Identify which cell holds the provided text, then report its (X, Y) central coordinate. 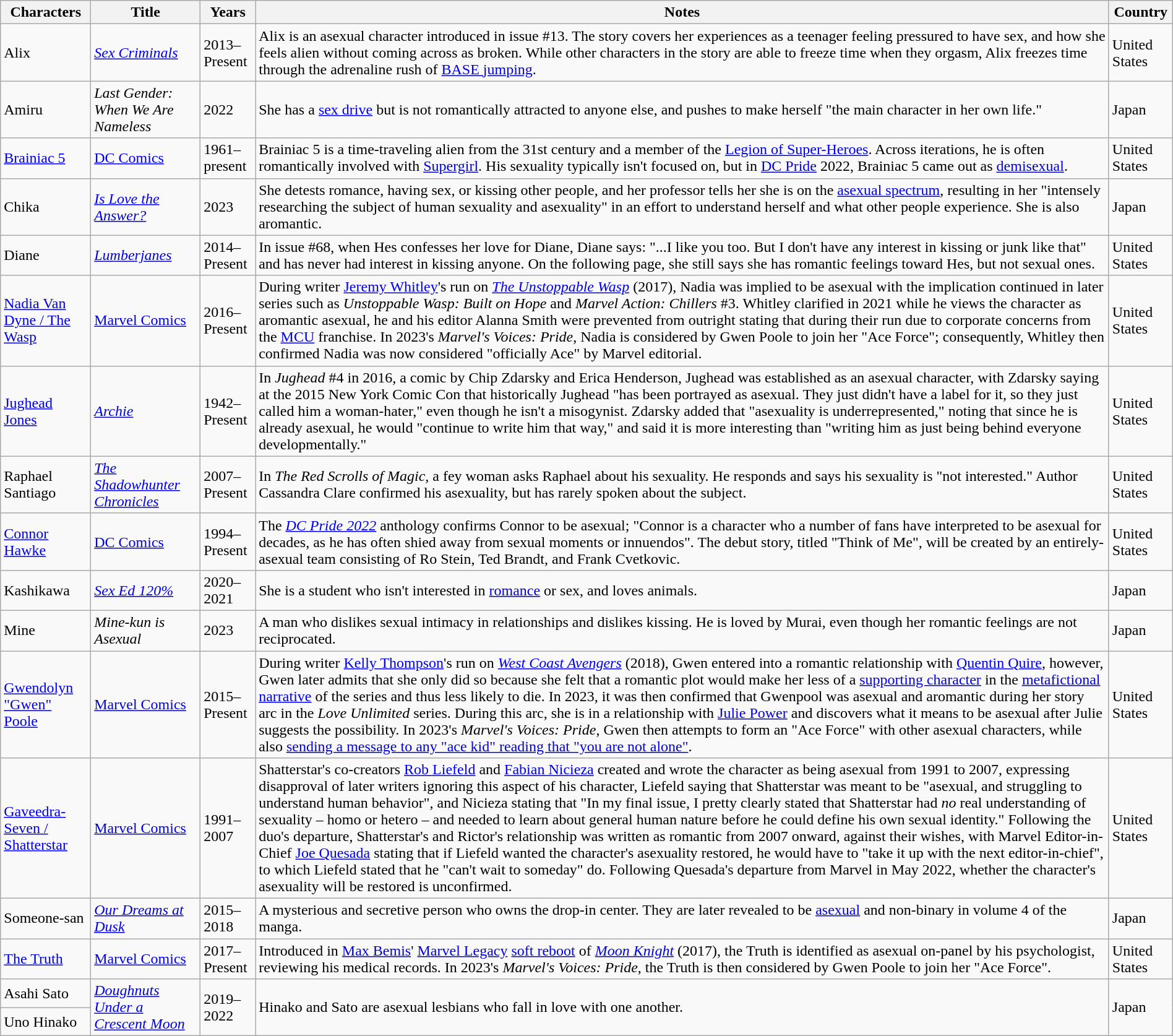
Years (228, 12)
2017–Present (228, 959)
Hinako and Sato are asexual lesbians who fall in love with one another. (682, 1008)
She has a sex drive but is not romantically attracted to anyone else, and pushes to make herself "the main character in her own life." (682, 110)
Country (1141, 12)
Last Gender: When We Are Nameless (146, 110)
Characters (46, 12)
Gaveedra-Seven / Shatterstar (46, 828)
2013–Present (228, 53)
Nadia Van Dyne / The Wasp (46, 321)
2015–2018 (228, 918)
Is Love the Answer? (146, 207)
2022 (228, 110)
Archie (146, 411)
2020–2021 (228, 590)
Diane (46, 255)
Mine-kun is Asexual (146, 630)
Mine (46, 630)
2014–Present (228, 255)
Kashikawa (46, 590)
Uno Hinako (46, 1022)
Lumberjanes (146, 255)
Doughnuts Under a Crescent Moon (146, 1008)
Someone-san (46, 918)
1994–Present (228, 542)
Amiru (46, 110)
Jughead Jones (46, 411)
Connor Hawke (46, 542)
Sex Criminals (146, 53)
1961–present (228, 158)
Chika (46, 207)
Notes (682, 12)
Brainiac 5 (46, 158)
2015–Present (228, 704)
Gwendolyn "Gwen" Poole (46, 704)
Title (146, 12)
Our Dreams at Dusk (146, 918)
2019–2022 (228, 1008)
1991–2007 (228, 828)
She is a student who isn't interested in romance or sex, and loves animals. (682, 590)
Asahi Sato (46, 993)
Sex Ed 120% (146, 590)
2007–Present (228, 485)
A mysterious and secretive person who owns the drop-in center. They are later revealed to be asexual and non-binary in volume 4 of the manga. (682, 918)
Raphael Santiago (46, 485)
1942–Present (228, 411)
2016–Present (228, 321)
Alix (46, 53)
The Shadowhunter Chronicles (146, 485)
The Truth (46, 959)
